For the text-containing cell, return its midpoint in [x, y] coordinate format. 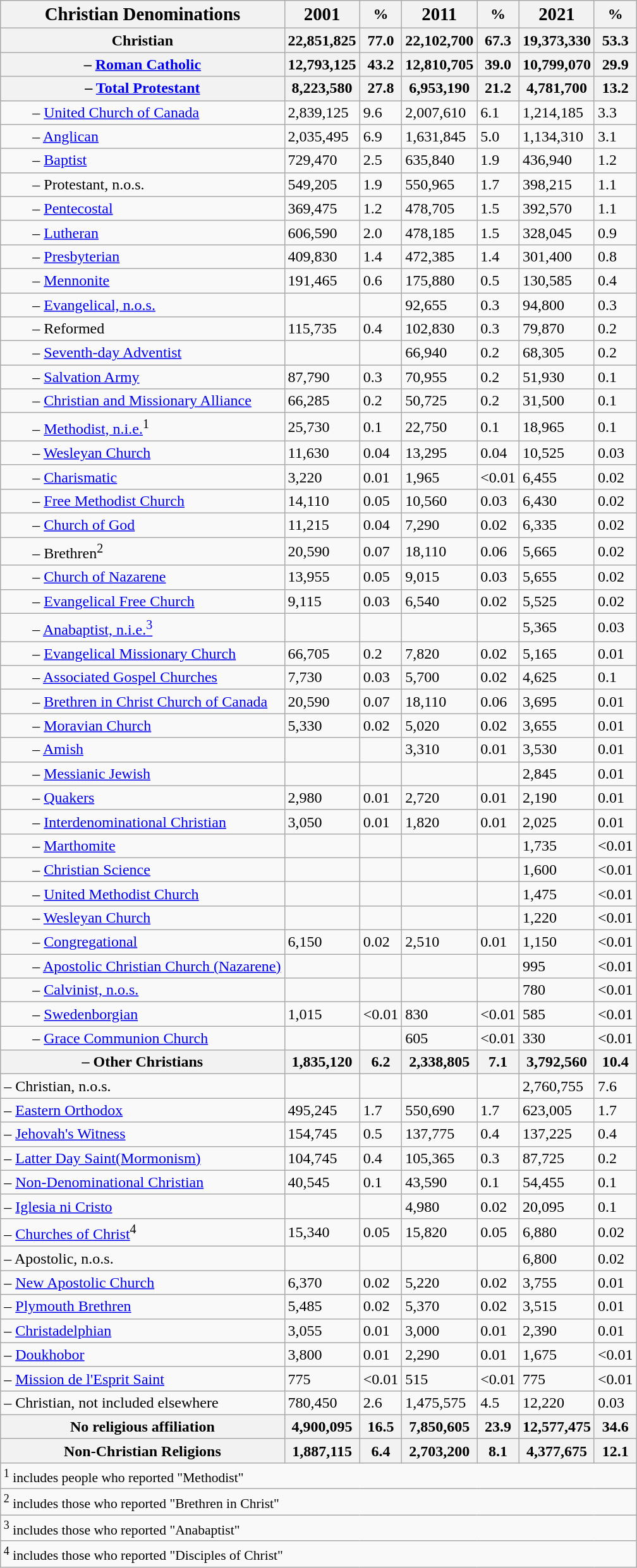
– Christian, n.o.s. [143, 1086]
70,955 [440, 377]
2001 [322, 15]
6,370 [322, 1283]
53.3 [616, 40]
137,775 [440, 1134]
– Brethren2 [143, 552]
12,220 [556, 1403]
7.1 [498, 1062]
495,245 [322, 1110]
3,000 [440, 1331]
51,930 [556, 377]
– Amish [143, 750]
1,675 [556, 1355]
– United Methodist Church [143, 894]
– Messianic Jewish [143, 774]
– Church of God [143, 525]
6.1 [498, 112]
4,625 [556, 678]
– Presbyterian [143, 256]
9.6 [380, 112]
– Christadelphian [143, 1331]
1,475,575 [440, 1403]
369,475 [322, 208]
550,965 [440, 184]
12,810,705 [440, 64]
550,690 [440, 1110]
10,560 [440, 501]
– Charismatic [143, 477]
2,390 [556, 1331]
12,793,125 [322, 64]
10,799,070 [556, 64]
– Pentecostal [143, 208]
1,134,310 [556, 136]
39.0 [498, 64]
No religious affiliation [143, 1427]
20,095 [556, 1206]
2011 [440, 15]
– Calvinist, n.o.s. [143, 990]
3,220 [322, 477]
43.2 [380, 64]
9,115 [322, 601]
549,205 [322, 184]
16.5 [380, 1427]
– Grace Communion Church [143, 1038]
22,851,825 [322, 40]
21.2 [498, 88]
1,214,185 [556, 112]
– Congregational [143, 942]
43,590 [440, 1182]
– Non-Denominational Christian [143, 1182]
34.6 [616, 1427]
780,450 [322, 1403]
5.0 [498, 136]
5,220 [440, 1283]
2,025 [556, 822]
5,665 [556, 552]
68,305 [556, 353]
– United Church of Canada [143, 112]
2,035,495 [322, 136]
4,980 [440, 1206]
6.9 [380, 136]
606,590 [322, 232]
5,525 [556, 601]
6,430 [556, 501]
– Lutheran [143, 232]
– Associated Gospel Churches [143, 678]
– Evangelical Missionary Church [143, 654]
7,850,605 [440, 1427]
– Christian Science [143, 870]
3,530 [556, 750]
77.0 [380, 40]
66,285 [322, 401]
0.6 [380, 280]
478,185 [440, 232]
Non-Christian Religions [143, 1451]
4 includes those who reported "Disciples of Christ" [318, 1553]
31,500 [556, 401]
– Other Christians [143, 1062]
2,845 [556, 774]
1,835,120 [322, 1062]
830 [440, 1014]
2 includes those who reported "Brethren in Christ" [318, 1502]
87,790 [322, 377]
398,215 [556, 184]
– Latter Day Saint(Mormonism) [143, 1158]
– Swedenborgian [143, 1014]
995 [556, 966]
– Reformed [143, 329]
729,470 [322, 160]
3.3 [616, 112]
605 [440, 1038]
25,730 [322, 427]
– Christian and Missionary Alliance [143, 401]
3,050 [322, 822]
130,585 [556, 280]
6,800 [556, 1259]
50,725 [440, 401]
515 [440, 1379]
18,965 [556, 427]
7,820 [440, 654]
2,190 [556, 798]
3,055 [322, 1331]
– Mennonite [143, 280]
6,455 [556, 477]
12,577,475 [556, 1427]
8.1 [498, 1451]
– Jehovah's Witness [143, 1134]
1 includes people who reported "Methodist" [318, 1475]
– Doukhobor [143, 1355]
2,338,805 [440, 1062]
472,385 [440, 256]
1,820 [440, 822]
2.0 [380, 232]
635,840 [440, 160]
5,020 [440, 726]
4,781,700 [556, 88]
623,005 [556, 1110]
1,887,115 [322, 1451]
6.4 [380, 1451]
191,465 [322, 280]
– Evangelical, n.o.s. [143, 305]
3,755 [556, 1283]
7.6 [616, 1086]
3,310 [440, 750]
6,540 [440, 601]
14,110 [322, 501]
5,485 [322, 1307]
436,940 [556, 160]
– Seventh-day Adventist [143, 353]
3,655 [556, 726]
13,295 [440, 453]
4,377,675 [556, 1451]
– Anabaptist, n.i.e.3 [143, 628]
27.8 [380, 88]
– Interdenominational Christian [143, 822]
5,370 [440, 1307]
– Iglesia ni Cristo [143, 1206]
54,455 [556, 1182]
– Plymouth Brethren [143, 1307]
13,955 [322, 577]
3 includes those who reported "Anabaptist" [318, 1528]
104,745 [322, 1158]
1,600 [556, 870]
15,340 [322, 1233]
409,830 [322, 256]
Christian Denominations [143, 15]
– Brethren in Christ Church of Canada [143, 702]
2.6 [380, 1403]
– Salvation Army [143, 377]
4.5 [498, 1403]
3,515 [556, 1307]
585 [556, 1014]
1,965 [440, 477]
67.3 [498, 40]
6,953,190 [440, 88]
– Mission de l'Esprit Saint [143, 1379]
– Free Methodist Church [143, 501]
1,220 [556, 918]
6,150 [322, 942]
137,225 [556, 1134]
6,335 [556, 525]
2,839,125 [322, 112]
23.9 [498, 1427]
– Roman Catholic [143, 64]
10,525 [556, 453]
– Quakers [143, 798]
7,730 [322, 678]
– Apostolic, n.o.s. [143, 1259]
0.9 [616, 232]
7,290 [440, 525]
8,223,580 [322, 88]
– Marthomite [143, 846]
79,870 [556, 329]
5,330 [322, 726]
5,365 [556, 628]
3,695 [556, 702]
5,165 [556, 654]
12.1 [616, 1451]
1,150 [556, 942]
11,630 [322, 453]
11,215 [322, 525]
2,703,200 [440, 1451]
5,655 [556, 577]
29.9 [616, 64]
154,745 [322, 1134]
2,007,610 [440, 112]
9,015 [440, 577]
105,365 [440, 1158]
– Anglican [143, 136]
6.2 [380, 1062]
– Churches of Christ4 [143, 1233]
87,725 [556, 1158]
– Total Protestant [143, 88]
– Christian, not included elsewhere [143, 1403]
– Methodist, n.i.e.1 [143, 427]
115,735 [322, 329]
Christian [143, 40]
2,760,755 [556, 1086]
2,510 [440, 942]
19,373,330 [556, 40]
– New Apostolic Church [143, 1283]
– Apostolic Christian Church (Nazarene) [143, 966]
1,631,845 [440, 136]
13.2 [616, 88]
328,045 [556, 232]
2,980 [322, 798]
– Baptist [143, 160]
– Moravian Church [143, 726]
94,800 [556, 305]
– Protestant, n.o.s. [143, 184]
780 [556, 990]
175,880 [440, 280]
22,102,700 [440, 40]
1,735 [556, 846]
40,545 [322, 1182]
1,475 [556, 894]
392,570 [556, 208]
– Eastern Orthodox [143, 1110]
0.8 [616, 256]
92,655 [440, 305]
– Church of Nazarene [143, 577]
2021 [556, 15]
2,290 [440, 1355]
330 [556, 1038]
478,705 [440, 208]
10.4 [616, 1062]
2.5 [380, 160]
4,900,095 [322, 1427]
22,750 [440, 427]
3.1 [616, 136]
3,792,560 [556, 1062]
3,800 [322, 1355]
1,015 [322, 1014]
66,940 [440, 353]
15,820 [440, 1233]
2,720 [440, 798]
– Evangelical Free Church [143, 601]
6,880 [556, 1233]
5,700 [440, 678]
66,705 [322, 654]
102,830 [440, 329]
301,400 [556, 256]
